Locate the cell with the specified text and output its (x, y) center coordinate. 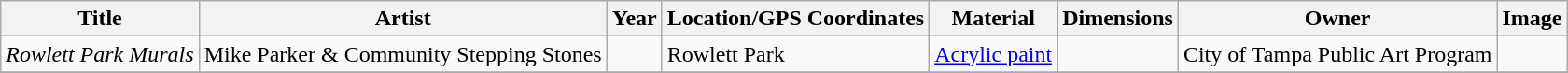
Year (635, 19)
Rowlett Park Murals (100, 54)
Dimensions (1118, 19)
Owner (1337, 19)
City of Tampa Public Art Program (1337, 54)
Title (100, 19)
Material (993, 19)
Mike Parker & Community Stepping Stones (403, 54)
Artist (403, 19)
Location/GPS Coordinates (795, 19)
Acrylic paint (993, 54)
Image (1533, 19)
Rowlett Park (795, 54)
